Output the (X, Y) coordinate of the center of the cell containing the given text.  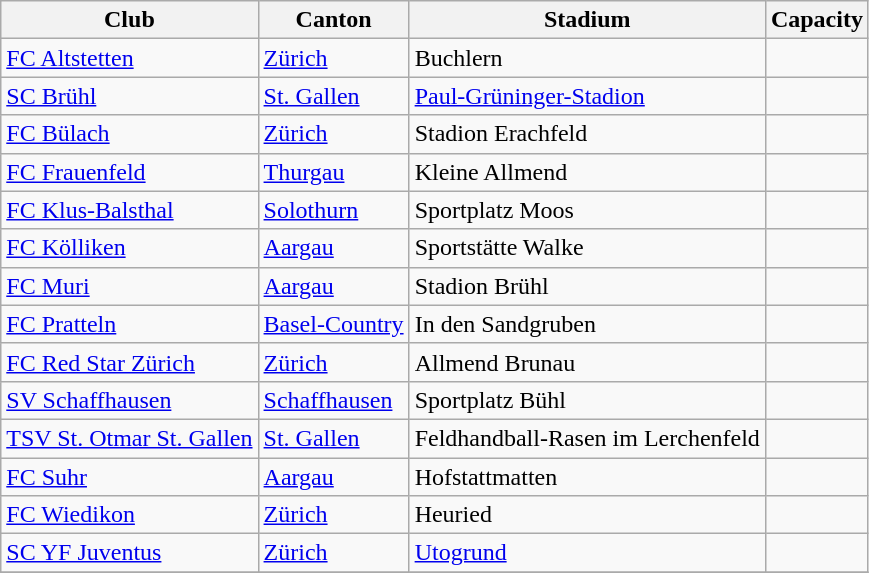
Basel-Country (334, 324)
FC Bülach (130, 134)
Paul-Grüninger-Stadion (587, 96)
Hofstattmatten (587, 477)
Sportplatz Bühl (587, 400)
TSV St. Otmar St. Gallen (130, 438)
Club (130, 20)
Utogrund (587, 553)
FC Kölliken (130, 248)
FC Frauenfeld (130, 172)
Solothurn (334, 210)
Schaffhausen (334, 400)
In den Sandgruben (587, 324)
Heuried (587, 515)
Thurgau (334, 172)
Stadion Erachfeld (587, 134)
Feldhandball-Rasen im Lerchenfeld (587, 438)
Stadion Brühl (587, 286)
FC Suhr (130, 477)
Allmend Brunau (587, 362)
Kleine Allmend (587, 172)
SV Schaffhausen (130, 400)
FC Altstetten (130, 58)
FC Wiedikon (130, 515)
Capacity (816, 20)
FC Muri (130, 286)
Stadium (587, 20)
SC Brühl (130, 96)
Buchlern (587, 58)
Canton (334, 20)
Sportplatz Moos (587, 210)
FC Klus-Balsthal (130, 210)
FC Pratteln (130, 324)
FC Red Star Zürich (130, 362)
SC YF Juventus (130, 553)
Sportstätte Walke (587, 248)
